Determine the (X, Y) coordinate at the center of the cell enclosing the given text.  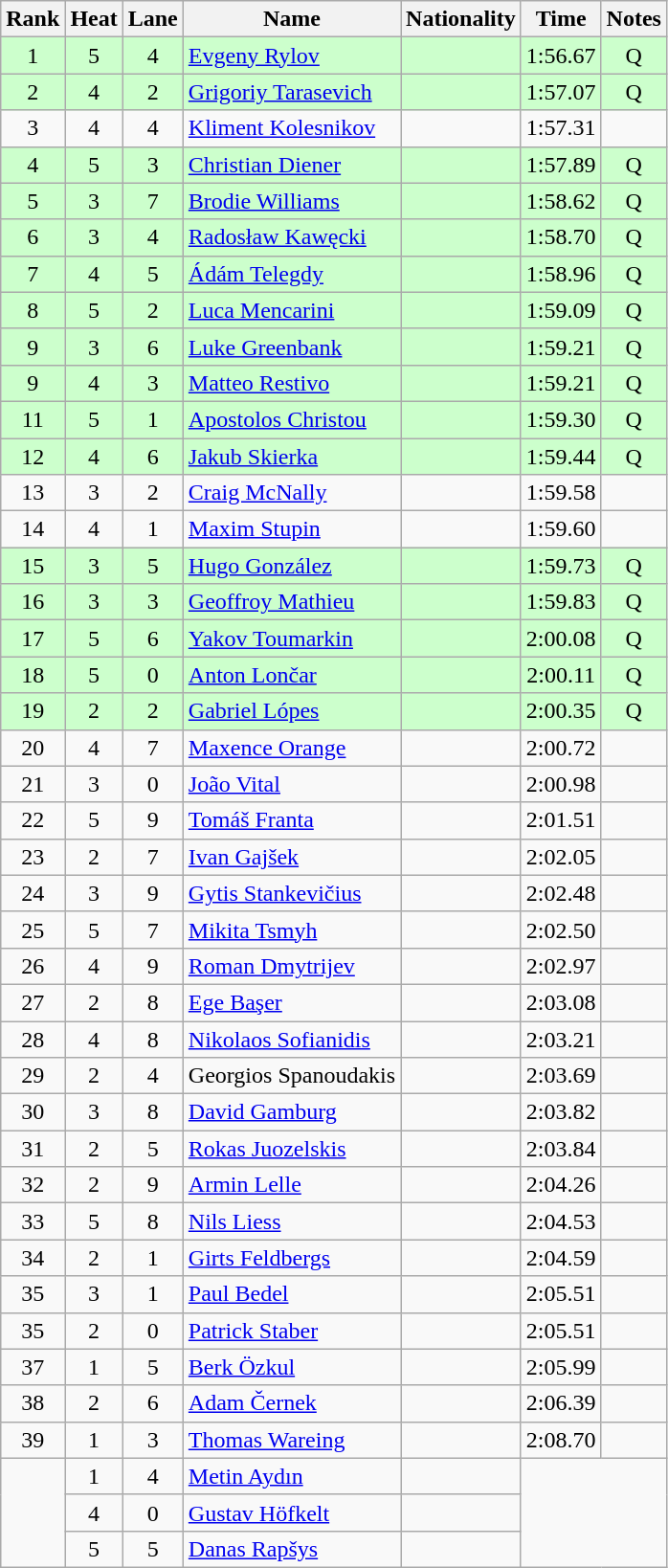
1:58.70 (561, 237)
Nils Liess (291, 1221)
Ivan Gajšek (291, 857)
27 (33, 1002)
39 (33, 1440)
Nationality (461, 19)
David Gamburg (291, 1112)
29 (33, 1076)
Jakub Skierka (291, 457)
Luca Mencarini (291, 310)
38 (33, 1403)
1:59.60 (561, 529)
1:57.07 (561, 92)
Gustav Höfkelt (291, 1512)
1:59.44 (561, 457)
1:57.31 (561, 128)
34 (33, 1258)
31 (33, 1149)
2:03.21 (561, 1039)
2:02.48 (561, 893)
Anton Lončar (291, 675)
13 (33, 493)
Armin Lelle (291, 1185)
16 (33, 602)
1:56.67 (561, 56)
Time (561, 19)
2:08.70 (561, 1440)
2:02.97 (561, 966)
Paul Bedel (291, 1294)
19 (33, 711)
21 (33, 784)
Metin Aydın (291, 1476)
2:04.26 (561, 1185)
18 (33, 675)
1:57.89 (561, 165)
2:03.08 (561, 1002)
1:59.73 (561, 566)
Luke Greenbank (291, 347)
2:06.39 (561, 1403)
2:00.72 (561, 748)
Rokas Juozelskis (291, 1149)
26 (33, 966)
Ádám Telegdy (291, 274)
2:04.59 (561, 1258)
Radosław Kawęcki (291, 237)
1:59.58 (561, 493)
23 (33, 857)
João Vital (291, 784)
Tomáš Franta (291, 820)
Evgeny Rylov (291, 56)
Rank (33, 19)
Lane (153, 19)
Yakov Toumarkin (291, 638)
2:02.05 (561, 857)
2:00.98 (561, 784)
1:59.30 (561, 419)
2:03.84 (561, 1149)
Roman Dmytrijev (291, 966)
Maxence Orange (291, 748)
Notes (634, 19)
2:00.08 (561, 638)
2:00.11 (561, 675)
Patrick Staber (291, 1331)
Mikita Tsmyh (291, 930)
Apostolos Christou (291, 419)
Maxim Stupin (291, 529)
20 (33, 748)
2:01.51 (561, 820)
Georgios Spanoudakis (291, 1076)
17 (33, 638)
2:05.99 (561, 1367)
24 (33, 893)
28 (33, 1039)
12 (33, 457)
Name (291, 19)
2:02.50 (561, 930)
Hugo González (291, 566)
11 (33, 419)
Christian Diener (291, 165)
Gytis Stankevičius (291, 893)
Ege Başer (291, 1002)
Adam Černek (291, 1403)
1:59.83 (561, 602)
1:58.96 (561, 274)
2:03.69 (561, 1076)
Nikolaos Sofianidis (291, 1039)
Girts Feldbergs (291, 1258)
25 (33, 930)
15 (33, 566)
22 (33, 820)
1:58.62 (561, 201)
1:59.09 (561, 310)
Craig McNally (291, 493)
2:04.53 (561, 1221)
Heat (94, 19)
Brodie Williams (291, 201)
32 (33, 1185)
Geoffroy Mathieu (291, 602)
30 (33, 1112)
Gabriel Lópes (291, 711)
Matteo Restivo (291, 383)
2:03.82 (561, 1112)
Thomas Wareing (291, 1440)
Berk Özkul (291, 1367)
33 (33, 1221)
2:00.35 (561, 711)
Grigoriy Tarasevich (291, 92)
Danas Rapšys (291, 1549)
14 (33, 529)
37 (33, 1367)
Kliment Kolesnikov (291, 128)
